Identify which cell holds the provided text, then report its [X, Y] central coordinate. 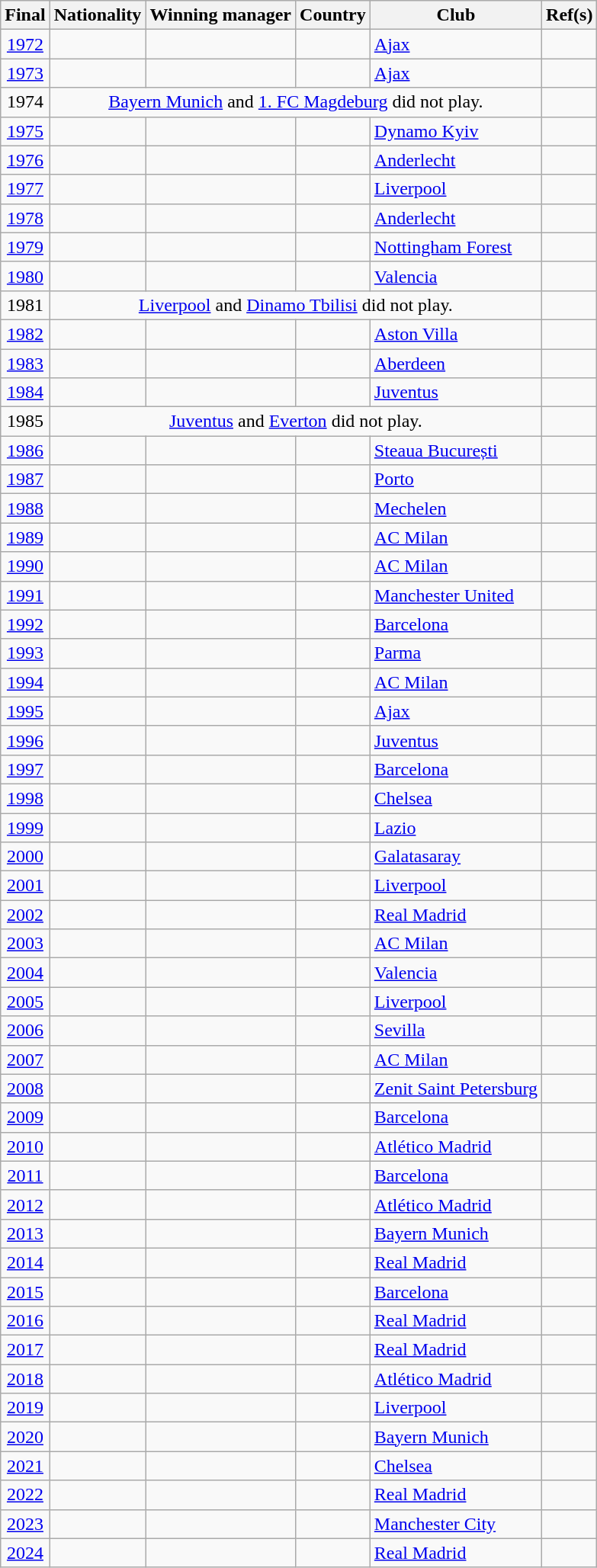
Porto [456, 479]
1997 [25, 769]
2007 [25, 1060]
Lazio [456, 827]
2002 [25, 915]
1999 [25, 827]
Nottingham Forest [456, 247]
Final [25, 15]
1972 [25, 44]
1996 [25, 740]
2023 [25, 1524]
2016 [25, 1321]
Steaua București [456, 451]
1983 [25, 364]
1992 [25, 624]
2021 [25, 1466]
1988 [25, 508]
1976 [25, 160]
2022 [25, 1495]
1974 [25, 102]
1985 [25, 422]
1998 [25, 798]
1987 [25, 479]
1980 [25, 276]
1978 [25, 218]
2008 [25, 1089]
1993 [25, 653]
2013 [25, 1233]
2024 [25, 1553]
Zenit Saint Petersburg [456, 1089]
1990 [25, 566]
2012 [25, 1204]
2017 [25, 1350]
1991 [25, 595]
2009 [25, 1117]
Manchester City [456, 1524]
1981 [25, 305]
Country [333, 15]
2018 [25, 1379]
1973 [25, 73]
Nationality [98, 15]
2003 [25, 944]
1995 [25, 711]
Winning manager [221, 15]
Manchester United [456, 595]
2019 [25, 1408]
1984 [25, 393]
Aston Villa [456, 334]
2006 [25, 1031]
2005 [25, 1002]
1986 [25, 451]
Ref(s) [570, 15]
1994 [25, 682]
Bayern Munich and 1. FC Magdeburg did not play. [296, 102]
Galatasaray [456, 857]
2014 [25, 1262]
Juventus and Everton did not play. [296, 422]
2015 [25, 1292]
Sevilla [456, 1031]
2010 [25, 1146]
1989 [25, 537]
1979 [25, 247]
Aberdeen [456, 364]
1977 [25, 189]
2020 [25, 1437]
1975 [25, 131]
2011 [25, 1175]
Mechelen [456, 508]
2004 [25, 973]
2000 [25, 857]
Parma [456, 653]
Liverpool and Dinamo Tbilisi did not play. [296, 305]
2001 [25, 886]
Club [456, 15]
Dynamo Kyiv [456, 131]
1982 [25, 334]
